Search for the cell housing the specified text and yield its (x, y) center coordinate. 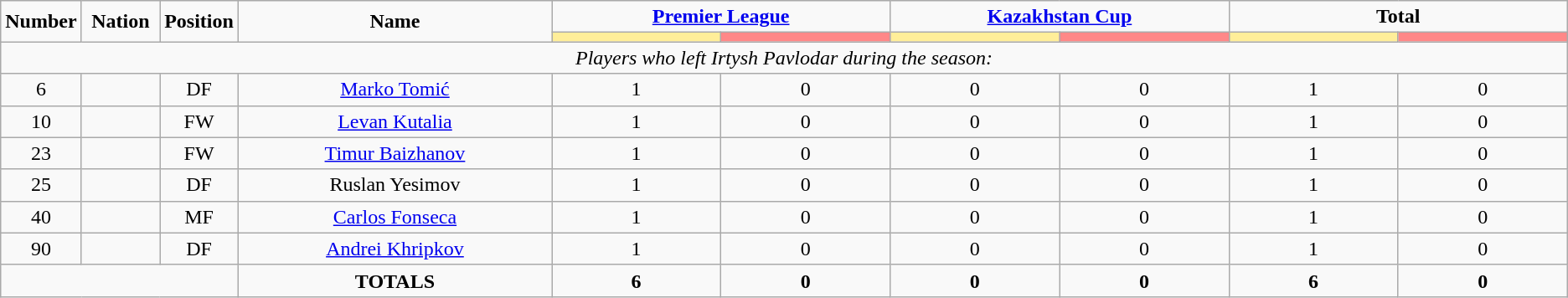
Name (395, 22)
Levan Kutalia (395, 121)
Kazakhstan Cup (1060, 17)
90 (41, 249)
Position (199, 22)
Timur Baizhanov (395, 153)
Number (41, 22)
Total (1398, 17)
TOTALS (395, 280)
40 (41, 217)
MF (199, 217)
Premier League (720, 17)
Players who left Irtysh Pavlodar during the season: (784, 58)
10 (41, 121)
25 (41, 185)
23 (41, 153)
Andrei Khripkov (395, 249)
Nation (121, 22)
Carlos Fonseca (395, 217)
Ruslan Yesimov (395, 185)
Marko Tomić (395, 90)
